Output the (x, y) coordinate of the center of the cell containing the given text.  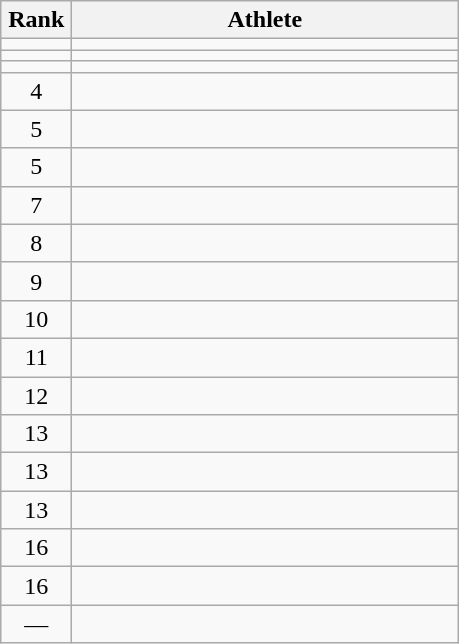
11 (36, 357)
7 (36, 205)
12 (36, 395)
Athlete (265, 20)
8 (36, 243)
4 (36, 91)
Rank (36, 20)
10 (36, 319)
— (36, 624)
9 (36, 281)
